Find where the given text appears and provide that cell's center as (x, y) coordinate. 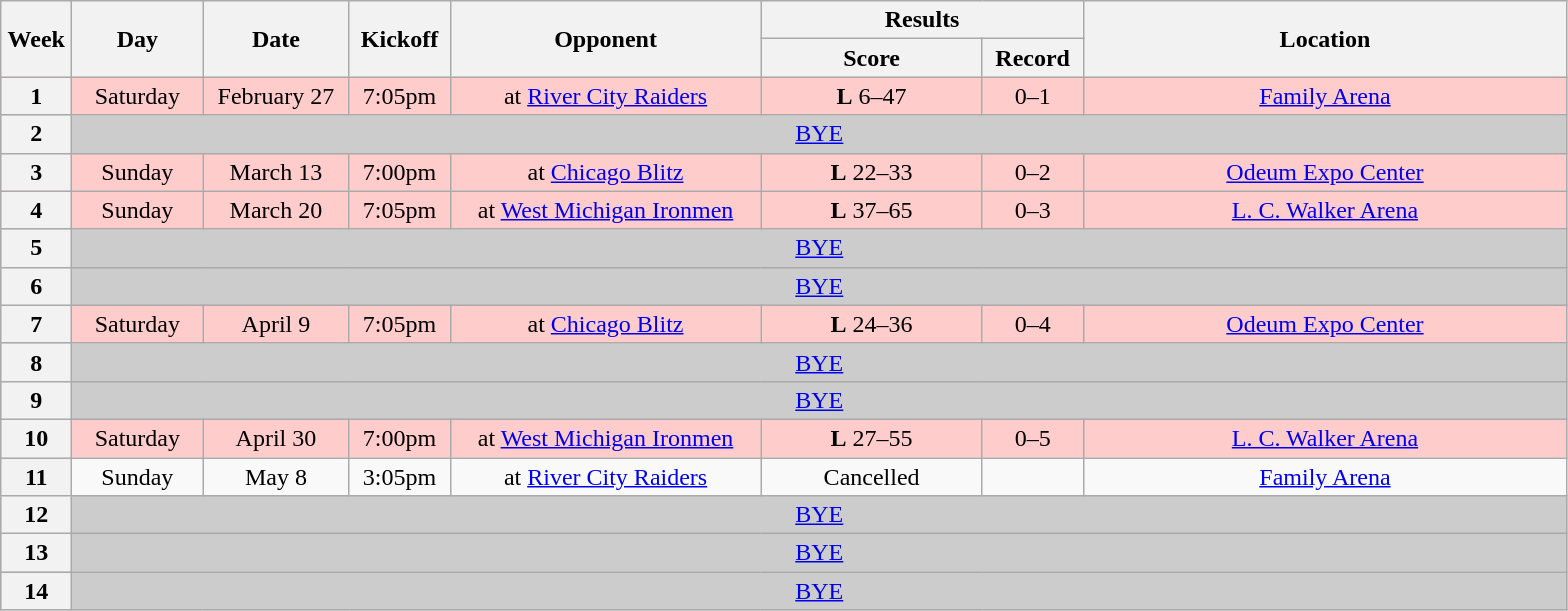
March 20 (276, 210)
May 8 (276, 477)
L 22–33 (872, 172)
0–1 (1032, 96)
April 9 (276, 324)
0–5 (1032, 438)
Opponent (606, 39)
3 (36, 172)
0–3 (1032, 210)
9 (36, 400)
13 (36, 553)
2 (36, 134)
0–4 (1032, 324)
3:05pm (400, 477)
April 30 (276, 438)
6 (36, 286)
4 (36, 210)
12 (36, 515)
0–2 (1032, 172)
7 (36, 324)
March 13 (276, 172)
Date (276, 39)
L 6–47 (872, 96)
5 (36, 248)
L 27–55 (872, 438)
Score (872, 58)
10 (36, 438)
L 37–65 (872, 210)
Kickoff (400, 39)
Results (922, 20)
Cancelled (872, 477)
Location (1325, 39)
Week (36, 39)
February 27 (276, 96)
11 (36, 477)
14 (36, 591)
Day (138, 39)
L 24–36 (872, 324)
1 (36, 96)
Record (1032, 58)
8 (36, 362)
